Determine the (X, Y) coordinate at the center of the cell enclosing the given text.  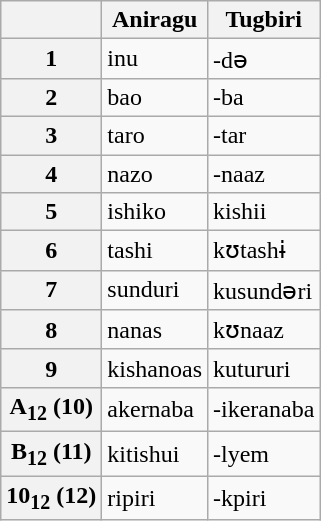
kutururi (264, 368)
Tugbiri (264, 20)
ripiri (155, 498)
B12 (11) (52, 454)
-də (264, 59)
-ikeranaba (264, 409)
-ba (264, 97)
5 (52, 212)
inu (155, 59)
nazo (155, 173)
A12 (10) (52, 409)
4 (52, 173)
kʊtashɨ (264, 251)
-naaz (264, 173)
1012 (12) (52, 498)
tashi (155, 251)
7 (52, 290)
kitishui (155, 454)
ishiko (155, 212)
3 (52, 135)
9 (52, 368)
-tar (264, 135)
sunduri (155, 290)
kishanoas (155, 368)
8 (52, 330)
akernaba (155, 409)
-kpiri (264, 498)
taro (155, 135)
1 (52, 59)
6 (52, 251)
2 (52, 97)
Aniragu (155, 20)
kishii (264, 212)
kʊnaaz (264, 330)
-lyem (264, 454)
kusundəri (264, 290)
nanas (155, 330)
bao (155, 97)
